Pinpoint the cell where the given text exists, returning its (X, Y) midpoint coordinate. 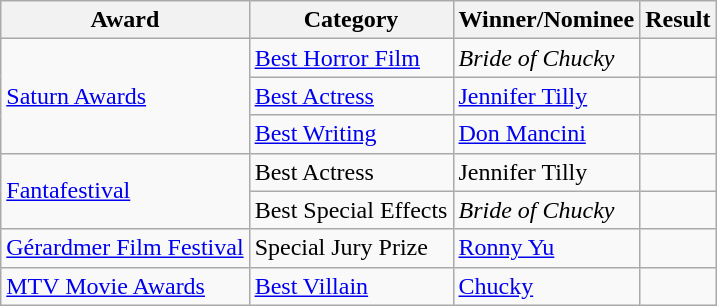
Result (678, 20)
Best Special Effects (351, 210)
Ronny Yu (546, 248)
Chucky (546, 286)
Award (125, 20)
Winner/Nominee (546, 20)
MTV Movie Awards (125, 286)
Best Villain (351, 286)
Don Mancini (546, 134)
Saturn Awards (125, 96)
Category (351, 20)
Best Horror Film (351, 58)
Fantafestival (125, 191)
Best Writing (351, 134)
Gérardmer Film Festival (125, 248)
Special Jury Prize (351, 248)
